Output the [X, Y] coordinate of the center of the cell containing the given text.  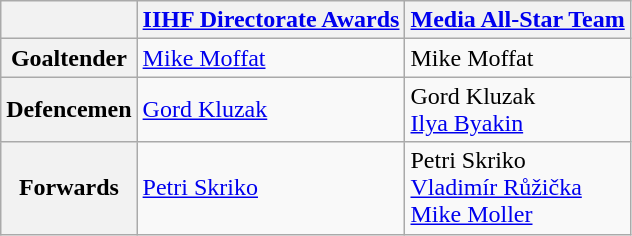
Goaltender [69, 58]
Defencemen [69, 110]
Gord Kluzak Ilya Byakin [518, 110]
Petri Skriko [271, 188]
Forwards [69, 188]
Petri Skriko Vladimír Růžička Mike Moller [518, 188]
IIHF Directorate Awards [271, 20]
Media All-Star Team [518, 20]
Gord Kluzak [271, 110]
